Capture the cell that displays the provided text and extract its (x, y) central coordinate. 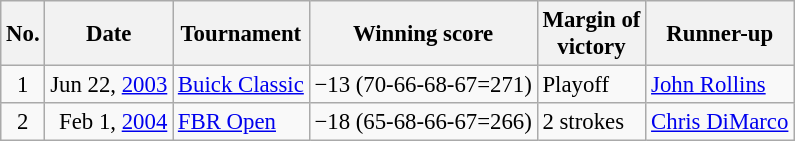
Chris DiMarco (720, 122)
Winning score (423, 34)
Buick Classic (242, 85)
FBR Open (242, 122)
John Rollins (720, 85)
1 (23, 85)
Feb 1, 2004 (109, 122)
−18 (65-68-66-67=266) (423, 122)
No. (23, 34)
−13 (70-66-68-67=271) (423, 85)
Runner-up (720, 34)
Date (109, 34)
Margin ofvictory (592, 34)
Playoff (592, 85)
Jun 22, 2003 (109, 85)
2 (23, 122)
2 strokes (592, 122)
Tournament (242, 34)
